Return the (x, y) coordinate for the center point of the cell that contains the specified text.  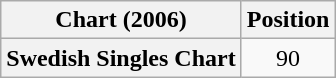
90 (288, 58)
Swedish Singles Chart (121, 58)
Position (288, 20)
Chart (2006) (121, 20)
